Pinpoint the cell where the given text exists, returning its [x, y] midpoint coordinate. 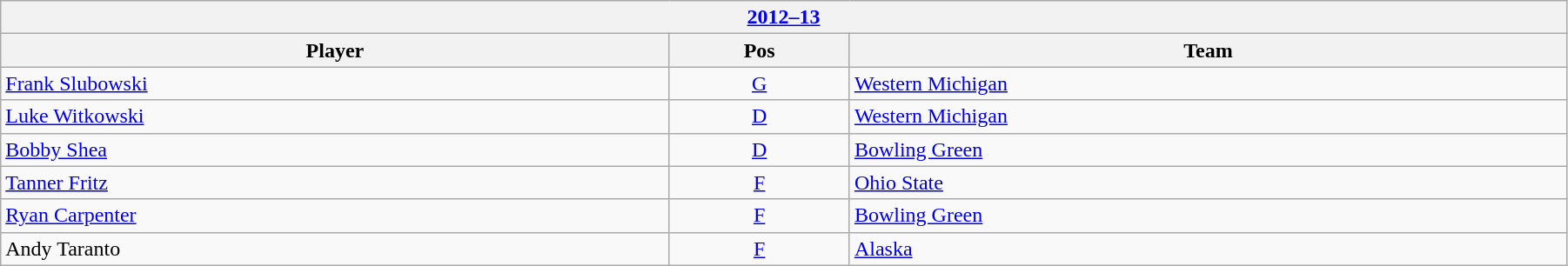
Bobby Shea [335, 150]
2012–13 [784, 17]
Ryan Carpenter [335, 216]
Ohio State [1208, 183]
Frank Slubowski [335, 83]
Pos [759, 50]
Player [335, 50]
Tanner Fritz [335, 183]
Team [1208, 50]
Luke Witkowski [335, 116]
G [759, 83]
Alaska [1208, 249]
Andy Taranto [335, 249]
